Pinpoint the cell where the given text exists, returning its (x, y) midpoint coordinate. 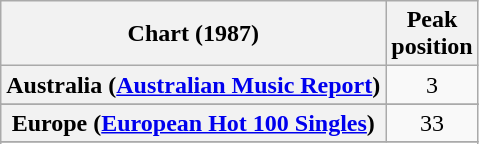
3 (432, 85)
Australia (Australian Music Report) (194, 85)
Chart (1987) (194, 34)
Europe (European Hot 100 Singles) (194, 123)
33 (432, 123)
Peakposition (432, 34)
